Return (X, Y) of the center of cell containing provided text 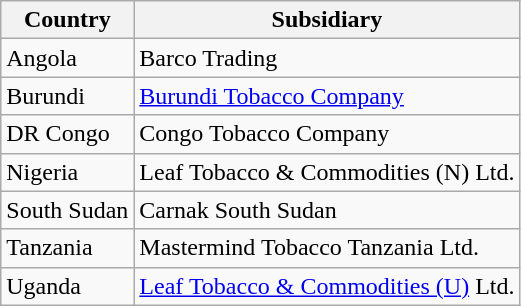
Barco Trading (327, 58)
DR Congo (68, 134)
Burundi Tobacco Company (327, 96)
Burundi (68, 96)
Tanzania (68, 248)
Carnak South Sudan (327, 210)
Uganda (68, 286)
Leaf Tobacco & Commodities (N) Ltd. (327, 172)
Country (68, 20)
Subsidiary (327, 20)
South Sudan (68, 210)
Leaf Tobacco & Commodities (U) Ltd. (327, 286)
Congo Tobacco Company (327, 134)
Mastermind Tobacco Tanzania Ltd. (327, 248)
Nigeria (68, 172)
Angola (68, 58)
